Locate the cell with the specified text and output its [X, Y] center coordinate. 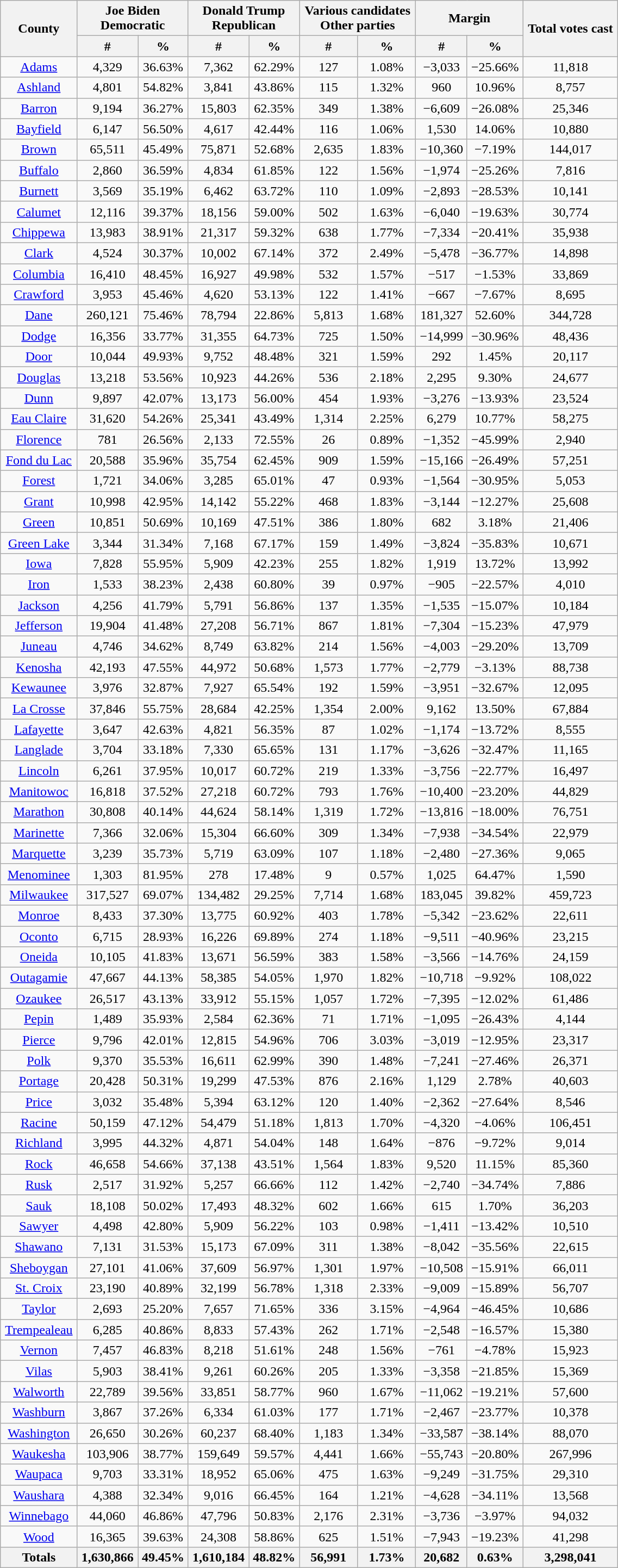
3,344 [108, 543]
−9,009 [441, 1288]
23,524 [571, 398]
0.97% [387, 584]
−6,040 [441, 212]
−25.26% [495, 170]
−4,964 [441, 1309]
27,218 [219, 791]
10,923 [219, 377]
72.55% [274, 439]
4,620 [219, 295]
57,251 [571, 460]
4,144 [571, 1019]
9,014 [571, 1143]
−13,816 [441, 812]
107 [328, 853]
Burnett [39, 191]
63.09% [274, 853]
56.50% [163, 129]
4,010 [571, 584]
321 [328, 357]
42.44% [274, 129]
536 [328, 377]
65.54% [274, 688]
−1,352 [441, 439]
1.51% [387, 1536]
6,279 [441, 419]
Kewaunee [39, 688]
10,141 [571, 191]
56.78% [274, 1288]
9,370 [108, 1061]
4,256 [108, 605]
3.18% [495, 522]
44.32% [163, 1143]
Adams [39, 67]
67.14% [274, 253]
10,184 [571, 605]
Portage [39, 1081]
1.02% [387, 729]
0.98% [387, 1226]
59.32% [274, 232]
Washington [39, 1433]
344,728 [571, 315]
Vilas [39, 1371]
Brown [39, 150]
7,828 [108, 563]
31.92% [163, 1185]
4,746 [108, 647]
20,588 [108, 460]
Iron [39, 584]
1,721 [108, 481]
44,624 [219, 812]
205 [328, 1371]
−27.64% [495, 1102]
5,791 [219, 605]
4,329 [108, 67]
25,346 [571, 108]
22,611 [571, 915]
−3,824 [441, 543]
1,489 [108, 1019]
Crawford [39, 295]
10,017 [219, 771]
25,608 [571, 501]
20,682 [441, 1557]
18,952 [219, 1474]
1.40% [387, 1102]
Taylor [39, 1309]
Manitowoc [39, 791]
−761 [441, 1350]
36.59% [163, 170]
−2,480 [441, 853]
−4,003 [441, 647]
66.60% [274, 833]
64.47% [495, 874]
58,275 [571, 419]
−3,566 [441, 957]
7,366 [108, 833]
349 [328, 108]
3.15% [387, 1309]
9,897 [108, 398]
58.86% [274, 1536]
35.19% [163, 191]
181,327 [441, 315]
19,299 [219, 1081]
1,533 [108, 584]
54.04% [274, 1143]
10,686 [571, 1309]
17.48% [274, 874]
11,165 [571, 750]
23,317 [571, 1040]
37,609 [219, 1268]
−26.08% [495, 108]
51.61% [274, 1350]
Grant [39, 501]
65.65% [274, 750]
7,362 [219, 67]
468 [328, 501]
58,385 [219, 978]
10,998 [108, 501]
3,239 [108, 853]
31,620 [108, 419]
Florence [39, 439]
Fond du Lac [39, 460]
44,829 [571, 791]
54.26% [163, 419]
267,996 [571, 1454]
57,600 [571, 1392]
1.21% [387, 1495]
−3,756 [441, 771]
21,317 [219, 232]
1,301 [328, 1268]
63.82% [274, 647]
−34.11% [495, 1495]
8,546 [571, 1102]
−23.62% [495, 915]
50,159 [108, 1123]
25,341 [219, 419]
45.46% [163, 295]
County [39, 28]
0.89% [387, 439]
51.18% [274, 1123]
39 [328, 584]
−5,478 [441, 253]
725 [328, 336]
Langlade [39, 750]
32.06% [163, 833]
9,016 [219, 1495]
1,057 [328, 999]
14,898 [571, 253]
67.17% [274, 543]
42.07% [163, 398]
781 [108, 439]
9,520 [441, 1164]
10,002 [219, 253]
35.48% [163, 1102]
−29.20% [495, 647]
602 [328, 1205]
Sheboygan [39, 1268]
Monroe [39, 915]
Green [39, 522]
1.81% [387, 626]
35,754 [219, 460]
56.22% [274, 1226]
311 [328, 1247]
Lincoln [39, 771]
−7,938 [441, 833]
Racine [39, 1123]
40.89% [163, 1288]
16,365 [108, 1536]
−33,587 [441, 1433]
3,995 [108, 1143]
−30.96% [495, 336]
−7.19% [495, 150]
−10,400 [441, 791]
10,671 [571, 543]
1.06% [387, 129]
Total votes cast [571, 28]
26,650 [108, 1433]
49.98% [274, 274]
−1,095 [441, 1019]
137 [328, 605]
8,433 [108, 915]
−9.92% [495, 978]
35.53% [163, 1061]
−667 [441, 295]
28,684 [219, 709]
−55,743 [441, 1454]
−12.02% [495, 999]
6,715 [108, 936]
7,816 [571, 170]
116 [328, 129]
24,159 [571, 957]
50.83% [274, 1516]
42.63% [163, 729]
876 [328, 1081]
10,169 [219, 522]
7,657 [219, 1309]
Rusk [39, 1185]
−16.57% [495, 1330]
58.14% [274, 812]
−2,362 [441, 1102]
13,775 [219, 915]
Sawyer [39, 1226]
1,530 [441, 129]
−15.91% [495, 1268]
27,101 [108, 1268]
49.45% [163, 1557]
−38.14% [495, 1433]
1.48% [387, 1061]
57.43% [274, 1330]
2.78% [495, 1081]
Iowa [39, 563]
47,796 [219, 1516]
−1,974 [441, 170]
−23.77% [495, 1412]
41.06% [163, 1268]
39.63% [163, 1536]
26,517 [108, 999]
16,410 [108, 274]
58.77% [274, 1392]
6,261 [108, 771]
22,979 [571, 833]
42,193 [108, 667]
1,573 [328, 667]
47.51% [274, 522]
−23.20% [495, 791]
53.56% [163, 377]
42.80% [163, 1226]
Buffalo [39, 170]
1.09% [387, 191]
1.17% [387, 750]
56.97% [274, 1268]
2.49% [387, 253]
12,116 [108, 212]
66.66% [274, 1185]
46,658 [108, 1164]
63.12% [274, 1102]
Eau Claire [39, 419]
131 [328, 750]
9,703 [108, 1474]
50.68% [274, 667]
8,695 [571, 295]
−1,411 [441, 1226]
7,886 [571, 1185]
−13.93% [495, 398]
54.66% [163, 1164]
39.82% [495, 895]
16,356 [108, 336]
−9.72% [495, 1143]
St. Croix [39, 1288]
108,022 [571, 978]
33.77% [163, 336]
Price [39, 1102]
−7,395 [441, 999]
56.86% [274, 605]
33,869 [571, 274]
2.00% [387, 709]
13,218 [108, 377]
71.65% [274, 1309]
−10,508 [441, 1268]
2,176 [328, 1516]
41,298 [571, 1536]
183,045 [441, 895]
47.53% [274, 1081]
386 [328, 522]
−3,951 [441, 688]
−3.13% [495, 667]
30.26% [163, 1433]
15,173 [219, 1247]
8,555 [571, 729]
61,486 [571, 999]
2.18% [387, 377]
1,318 [328, 1288]
−45.99% [495, 439]
41.48% [163, 626]
3,647 [108, 729]
13,983 [108, 232]
6,462 [219, 191]
−32.47% [495, 750]
Donald TrumpRepublican [244, 18]
−20.80% [495, 1454]
Margin [470, 18]
−4,320 [441, 1123]
−46.45% [495, 1309]
−15.07% [495, 605]
66.45% [274, 1495]
192 [328, 688]
62.45% [274, 460]
Pepin [39, 1019]
22,615 [571, 1247]
1,025 [441, 874]
12,815 [219, 1040]
67,884 [571, 709]
7,330 [219, 750]
−3.97% [495, 1516]
309 [328, 833]
55.95% [163, 563]
54.82% [163, 88]
Green Lake [39, 543]
682 [441, 522]
24,677 [571, 377]
94,032 [571, 1516]
1.76% [387, 791]
37.52% [163, 791]
−19.23% [495, 1536]
14.06% [495, 129]
16,818 [108, 791]
4,617 [219, 129]
−2,893 [441, 191]
−1,174 [441, 729]
−7,943 [441, 1536]
0.93% [387, 481]
−35.56% [495, 1247]
Pierce [39, 1040]
−21.85% [495, 1371]
67.09% [274, 1247]
56.59% [274, 957]
5,053 [571, 481]
278 [219, 874]
88,070 [571, 1433]
638 [328, 232]
4,498 [108, 1226]
42.23% [274, 563]
5,813 [328, 315]
Rock [39, 1164]
115 [328, 88]
−22.57% [495, 584]
40.14% [163, 812]
−2,548 [441, 1330]
66,011 [571, 1268]
46.86% [163, 1516]
12,095 [571, 688]
219 [328, 771]
75.46% [163, 315]
71 [328, 1019]
454 [328, 398]
5,719 [219, 853]
2,693 [108, 1309]
−3,144 [441, 501]
2,295 [441, 377]
Kenosha [39, 667]
336 [328, 1309]
16,927 [219, 274]
3,285 [219, 481]
7,457 [108, 1350]
1,590 [571, 874]
Waupaca [39, 1474]
−7.67% [495, 295]
10.96% [495, 88]
35.73% [163, 853]
1,303 [108, 874]
8,833 [219, 1330]
81.95% [163, 874]
1,129 [441, 1081]
255 [328, 563]
4,524 [108, 253]
103 [328, 1226]
−7,241 [441, 1061]
19,904 [108, 626]
−34.54% [495, 833]
−14,999 [441, 336]
127 [328, 67]
Columbia [39, 274]
47,979 [571, 626]
60.80% [274, 584]
50.69% [163, 522]
Outagamie [39, 978]
44.13% [163, 978]
−4.78% [495, 1350]
35,938 [571, 232]
32.87% [163, 688]
−19.63% [495, 212]
Juneau [39, 647]
1.41% [387, 295]
39.37% [163, 212]
3,704 [108, 750]
36.27% [163, 108]
−40.96% [495, 936]
3,569 [108, 191]
−7,304 [441, 626]
−36.77% [495, 253]
44,972 [219, 667]
30,808 [108, 812]
−35.83% [495, 543]
2.25% [387, 419]
4,441 [328, 1454]
475 [328, 1474]
−2,467 [441, 1412]
867 [328, 626]
22,789 [108, 1392]
−3,358 [441, 1371]
61.03% [274, 1412]
−4,628 [441, 1495]
383 [328, 957]
134,482 [219, 895]
Waushara [39, 1495]
52.60% [495, 315]
16,497 [571, 771]
62.99% [274, 1061]
2,133 [219, 439]
−905 [441, 584]
1.58% [387, 957]
Lafayette [39, 729]
68.40% [274, 1433]
49.93% [163, 357]
1.64% [387, 1143]
Jackson [39, 605]
Bayfield [39, 129]
1.42% [387, 1185]
Oconto [39, 936]
1.32% [387, 88]
9,162 [441, 709]
−34.74% [495, 1185]
−19.21% [495, 1392]
47.12% [163, 1123]
9 [328, 874]
−25.66% [495, 67]
6,334 [219, 1412]
13,671 [219, 957]
120 [328, 1102]
32.34% [163, 1495]
2,438 [219, 584]
Winnebago [39, 1516]
10,044 [108, 357]
38.77% [163, 1454]
47.55% [163, 667]
61.85% [274, 170]
Dane [39, 315]
36.63% [163, 67]
35.96% [163, 460]
2,635 [328, 150]
11.15% [495, 1164]
Marquette [39, 853]
502 [328, 212]
54,479 [219, 1123]
3,298,041 [571, 1557]
−6,609 [441, 108]
Joe BidenDemocratic [133, 18]
20,428 [108, 1081]
248 [328, 1350]
1.78% [387, 915]
Shawano [39, 1247]
Trempealeau [39, 1330]
148 [328, 1143]
69.07% [163, 895]
−30.95% [495, 481]
−28.53% [495, 191]
9,194 [108, 108]
159 [328, 543]
40,603 [571, 1081]
706 [328, 1040]
10,105 [108, 957]
−2,740 [441, 1185]
33.31% [163, 1474]
11,818 [571, 67]
Washburn [39, 1412]
47 [328, 481]
9.30% [495, 377]
1,970 [328, 978]
44,060 [108, 1516]
−5,342 [441, 915]
26 [328, 439]
3.03% [387, 1040]
50.02% [163, 1205]
−31.75% [495, 1474]
48.45% [163, 274]
22.86% [274, 315]
64.73% [274, 336]
1.97% [387, 1268]
−12.95% [495, 1040]
5,903 [108, 1371]
Ozaukee [39, 999]
48.82% [274, 1557]
−13.42% [495, 1226]
793 [328, 791]
37.95% [163, 771]
4,388 [108, 1495]
−3,033 [441, 67]
615 [441, 1205]
144,017 [571, 150]
2,860 [108, 170]
14,142 [219, 501]
3,032 [108, 1102]
Wood [39, 1536]
55.22% [274, 501]
−18.00% [495, 812]
9,261 [219, 1371]
10.77% [495, 419]
59.57% [274, 1454]
27,208 [219, 626]
1.67% [387, 1392]
41.83% [163, 957]
9,796 [108, 1040]
9,752 [219, 357]
1,183 [328, 1433]
24,308 [219, 1536]
8,757 [571, 88]
2.33% [387, 1288]
63.72% [274, 191]
1.57% [387, 274]
−12.27% [495, 501]
42.25% [274, 709]
1,319 [328, 812]
13,568 [571, 1495]
−11,062 [441, 1392]
−7,334 [441, 232]
15,380 [571, 1330]
78,794 [219, 315]
15,923 [571, 1350]
48.48% [274, 357]
Chippewa [39, 232]
62.35% [274, 108]
1.80% [387, 522]
Sauk [39, 1205]
55.15% [274, 999]
−26.49% [495, 460]
28.93% [163, 936]
3,953 [108, 295]
10,510 [571, 1226]
10,880 [571, 129]
−8,042 [441, 1247]
103,906 [108, 1454]
Ashland [39, 88]
5,394 [219, 1102]
42.01% [163, 1040]
1.93% [387, 398]
164 [328, 1495]
42.95% [163, 501]
1,354 [328, 709]
1.35% [387, 605]
41.79% [163, 605]
214 [328, 647]
Richland [39, 1143]
1.45% [495, 357]
45.49% [163, 150]
56.71% [274, 626]
30,774 [571, 212]
48.32% [274, 1205]
13.72% [495, 563]
−3,019 [441, 1040]
−517 [441, 274]
53.13% [274, 295]
21,406 [571, 522]
88,738 [571, 667]
85,360 [571, 1164]
60.92% [274, 915]
30.37% [163, 253]
18,108 [108, 1205]
48,436 [571, 336]
31.53% [163, 1247]
−15.89% [495, 1288]
40.86% [163, 1330]
4,834 [219, 170]
372 [328, 253]
37,138 [219, 1164]
3,867 [108, 1412]
0.63% [495, 1557]
36,203 [571, 1205]
20,117 [571, 357]
Totals [39, 1557]
15,803 [219, 108]
15,369 [571, 1371]
2,517 [108, 1185]
18,156 [219, 212]
Walworth [39, 1392]
33.18% [163, 750]
29,310 [571, 1474]
55.75% [163, 709]
37.30% [163, 915]
87 [328, 729]
Oneida [39, 957]
110 [328, 191]
37.26% [163, 1412]
−4.06% [495, 1123]
7,168 [219, 543]
13,992 [571, 563]
33,851 [219, 1392]
5,257 [219, 1185]
62.29% [274, 67]
13,709 [571, 647]
3,976 [108, 688]
26,371 [571, 1061]
−13.72% [495, 729]
9,065 [571, 853]
13.50% [495, 709]
−20.41% [495, 232]
34.06% [163, 481]
1.50% [387, 336]
43.86% [274, 88]
56,707 [571, 1288]
1.08% [387, 67]
−9,249 [441, 1474]
−26.43% [495, 1019]
8,749 [219, 647]
65.01% [274, 481]
−876 [441, 1143]
−15.23% [495, 626]
−32.67% [495, 688]
909 [328, 460]
Polk [39, 1061]
52.68% [274, 150]
62.36% [274, 1019]
23,190 [108, 1288]
−3,736 [441, 1516]
6,147 [108, 129]
1,564 [328, 1164]
43.13% [163, 999]
56.35% [274, 729]
47,667 [108, 978]
7,131 [108, 1247]
Douglas [39, 377]
−10,718 [441, 978]
38.41% [163, 1371]
−27.36% [495, 853]
39.56% [163, 1392]
17,493 [219, 1205]
4,871 [219, 1143]
50.31% [163, 1081]
262 [328, 1330]
317,527 [108, 895]
403 [328, 915]
274 [328, 936]
10,851 [108, 522]
1,314 [328, 419]
1.73% [387, 1557]
−1.53% [495, 274]
459,723 [571, 895]
4,801 [108, 88]
−14.76% [495, 957]
La Crosse [39, 709]
112 [328, 1185]
1,610,184 [219, 1557]
106,451 [571, 1123]
Forest [39, 481]
Marathon [39, 812]
16,226 [219, 936]
Jefferson [39, 626]
6,285 [108, 1330]
625 [328, 1536]
−22.77% [495, 771]
38.23% [163, 584]
Barron [39, 108]
59.00% [274, 212]
Door [39, 357]
16,611 [219, 1061]
65.06% [274, 1474]
7,927 [219, 688]
2,940 [571, 439]
390 [328, 1061]
29.25% [274, 895]
8,218 [219, 1350]
10,378 [571, 1412]
76,751 [571, 812]
−9,511 [441, 936]
38.91% [163, 232]
1,813 [328, 1123]
177 [328, 1412]
65,511 [108, 150]
0.57% [387, 874]
15,304 [219, 833]
54.96% [274, 1040]
1,630,866 [108, 1557]
69.89% [274, 936]
35.93% [163, 1019]
−1,564 [441, 481]
−2,779 [441, 667]
46.83% [163, 1350]
Calumet [39, 212]
54.05% [274, 978]
34.62% [163, 647]
1.49% [387, 543]
7,714 [328, 895]
−10,360 [441, 150]
56.00% [274, 398]
Milwaukee [39, 895]
Dunn [39, 398]
−27.46% [495, 1061]
−3,276 [441, 398]
2,584 [219, 1019]
4,821 [219, 729]
2.31% [387, 1516]
532 [328, 274]
Marinette [39, 833]
43.51% [274, 1164]
Menominee [39, 874]
292 [441, 357]
3,841 [219, 88]
13,173 [219, 398]
33,912 [219, 999]
−15,166 [441, 460]
37,846 [108, 709]
23,215 [571, 936]
−1,535 [441, 605]
−3,626 [441, 750]
26.56% [163, 439]
75,871 [219, 150]
32,199 [219, 1288]
56,991 [328, 1557]
Waukesha [39, 1454]
1,919 [441, 563]
2.16% [387, 1081]
44.26% [274, 377]
25.20% [163, 1309]
Vernon [39, 1350]
31.34% [163, 543]
Dodge [39, 336]
159,649 [219, 1454]
260,121 [108, 315]
31,355 [219, 336]
Clark [39, 253]
43.49% [274, 419]
60,237 [219, 1433]
Various candidatesOther parties [358, 18]
60.26% [274, 1371]
